Locate the cell with the specified text and output its [x, y] center coordinate. 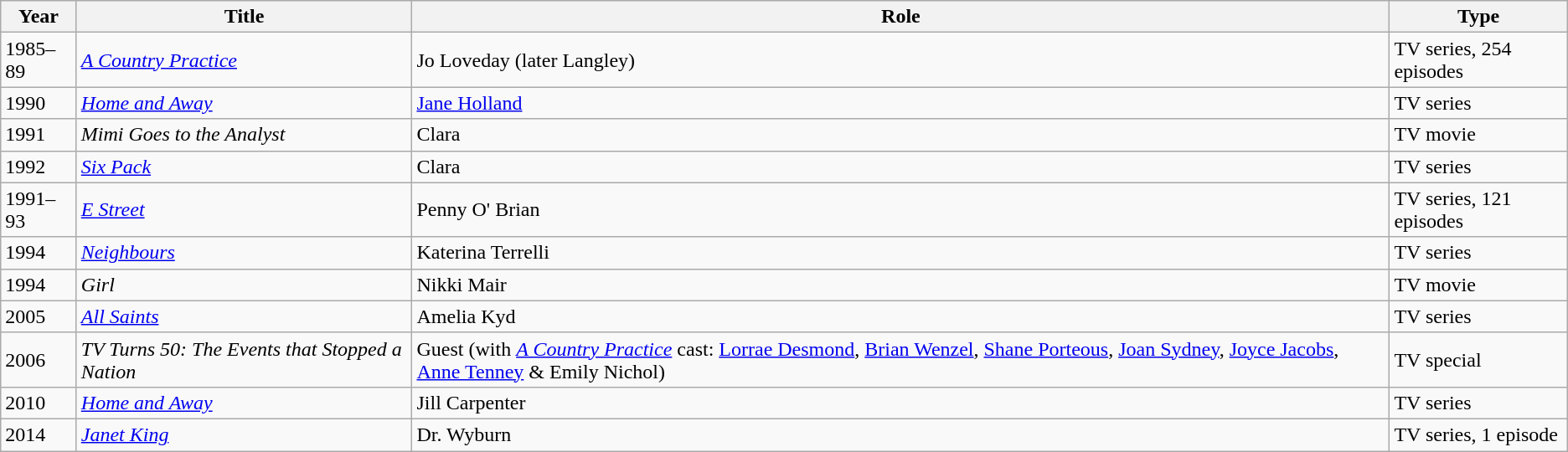
Role [901, 17]
2005 [39, 316]
Six Pack [245, 167]
TV special [1478, 360]
Guest (with A Country Practice cast: Lorrae Desmond, Brian Wenzel, Shane Porteous, Joan Sydney, Joyce Jacobs, Anne Tenney & Emily Nichol) [901, 360]
All Saints [245, 316]
Jane Holland [901, 103]
Mimi Goes to the Analyst [245, 135]
2014 [39, 434]
Type [1478, 17]
Janet King [245, 434]
Nikki Mair [901, 285]
TV series, 121 episodes [1478, 209]
Neighbours [245, 253]
Amelia Kyd [901, 316]
1991–93 [39, 209]
Dr. Wyburn [901, 434]
1992 [39, 167]
2006 [39, 360]
TV Turns 50: The Events that Stopped a Nation [245, 360]
Title [245, 17]
Year [39, 17]
Katerina Terrelli [901, 253]
2010 [39, 403]
Girl [245, 285]
1990 [39, 103]
TV series, 1 episode [1478, 434]
Penny O' Brian [901, 209]
TV series, 254 episodes [1478, 60]
A Country Practice [245, 60]
Jill Carpenter [901, 403]
1991 [39, 135]
1985–89 [39, 60]
E Street [245, 209]
Jo Loveday (later Langley) [901, 60]
